Extract the (X, Y) coordinate from the center of the cell holding the provided text.  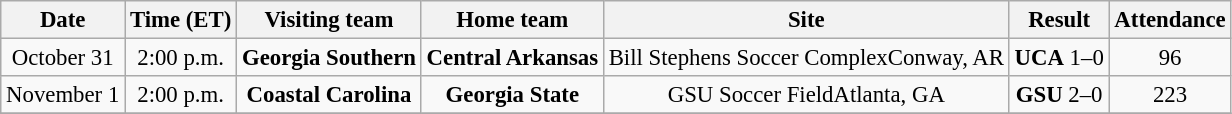
Date (63, 20)
Attendance (1170, 20)
Bill Stephens Soccer ComplexConway, AR (806, 58)
Coastal Carolina (330, 95)
UCA 1–0 (1059, 58)
Georgia State (512, 95)
223 (1170, 95)
GSU Soccer FieldAtlanta, GA (806, 95)
96 (1170, 58)
Site (806, 20)
October 31 (63, 58)
Central Arkansas (512, 58)
November 1 (63, 95)
Georgia Southern (330, 58)
GSU 2–0 (1059, 95)
Home team (512, 20)
Time (ET) (181, 20)
Result (1059, 20)
Visiting team (330, 20)
